Extract the [x, y] coordinate from the center of the cell holding the provided text.  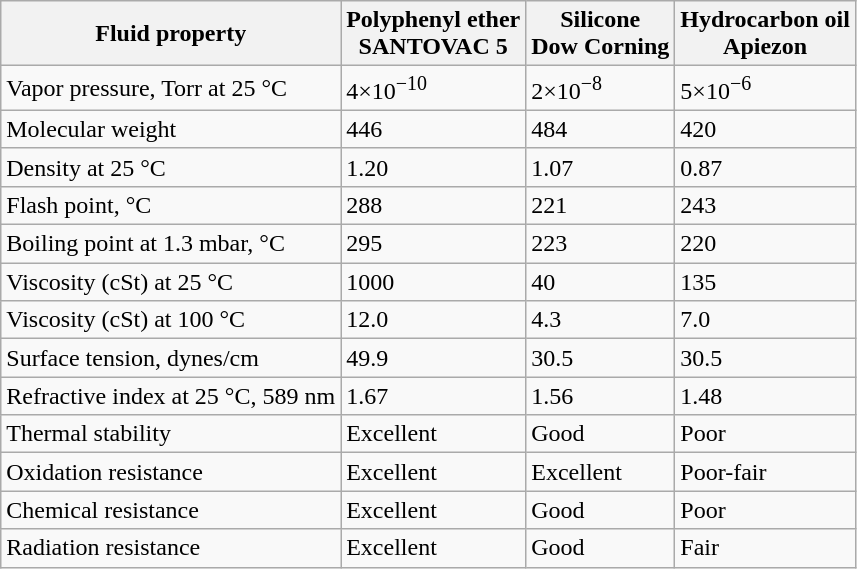
Fair [766, 548]
Refractive index at 25 °C, 589 nm [171, 396]
1.56 [600, 396]
Poor-fair [766, 472]
4×10−10 [434, 88]
7.0 [766, 320]
Surface tension, dynes/cm [171, 358]
243 [766, 205]
Thermal stability [171, 434]
49.9 [434, 358]
1000 [434, 282]
446 [434, 129]
135 [766, 282]
0.87 [766, 167]
Radiation resistance [171, 548]
420 [766, 129]
Vapor pressure, Torr at 25 °C [171, 88]
12.0 [434, 320]
221 [600, 205]
220 [766, 244]
Density at 25 °C [171, 167]
Boiling point at 1.3 mbar, °C [171, 244]
Viscosity (cSt) at 25 °C [171, 282]
1.48 [766, 396]
Chemical resistance [171, 510]
4.3 [600, 320]
Silicone Dow Corning [600, 34]
40 [600, 282]
Polyphenyl ether SANTOVAC 5 [434, 34]
5×10−6 [766, 88]
1.67 [434, 396]
295 [434, 244]
Molecular weight [171, 129]
1.07 [600, 167]
Viscosity (cSt) at 100 °C [171, 320]
484 [600, 129]
1.20 [434, 167]
Flash point, °C [171, 205]
Oxidation resistance [171, 472]
Fluid property [171, 34]
288 [434, 205]
2×10−8 [600, 88]
223 [600, 244]
Hydrocarbon oil Apiezon [766, 34]
